Return (X, Y) of the center of cell containing provided text 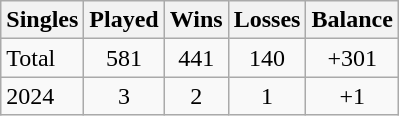
441 (196, 58)
Played (124, 20)
Singles (42, 20)
581 (124, 58)
Wins (196, 20)
Total (42, 58)
+1 (352, 96)
2 (196, 96)
3 (124, 96)
+301 (352, 58)
140 (267, 58)
2024 (42, 96)
Losses (267, 20)
1 (267, 96)
Balance (352, 20)
